From the cell containing the given text, extract its center point as [X, Y] coordinate. 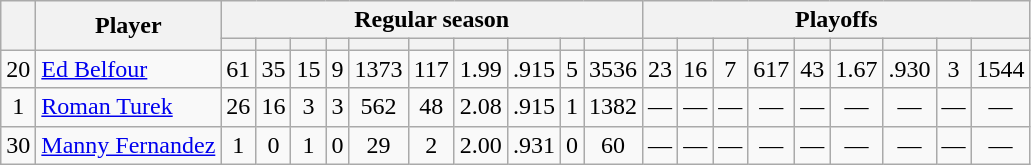
9 [338, 69]
7 [730, 69]
Ed Belfour [128, 69]
23 [660, 69]
61 [238, 69]
2 [431, 145]
30 [18, 145]
2.08 [480, 107]
3536 [614, 69]
562 [378, 107]
617 [772, 69]
20 [18, 69]
Regular season [432, 20]
2.00 [480, 145]
1382 [614, 107]
Playoffs [837, 20]
117 [431, 69]
35 [274, 69]
Player [128, 26]
Roman Turek [128, 107]
43 [812, 69]
26 [238, 107]
Manny Fernandez [128, 145]
1.67 [856, 69]
1.99 [480, 69]
48 [431, 107]
5 [572, 69]
15 [308, 69]
60 [614, 145]
.931 [534, 145]
29 [378, 145]
1373 [378, 69]
1544 [1000, 69]
.930 [910, 69]
